Extract the [x, y] coordinate from the center of the cell holding the provided text.  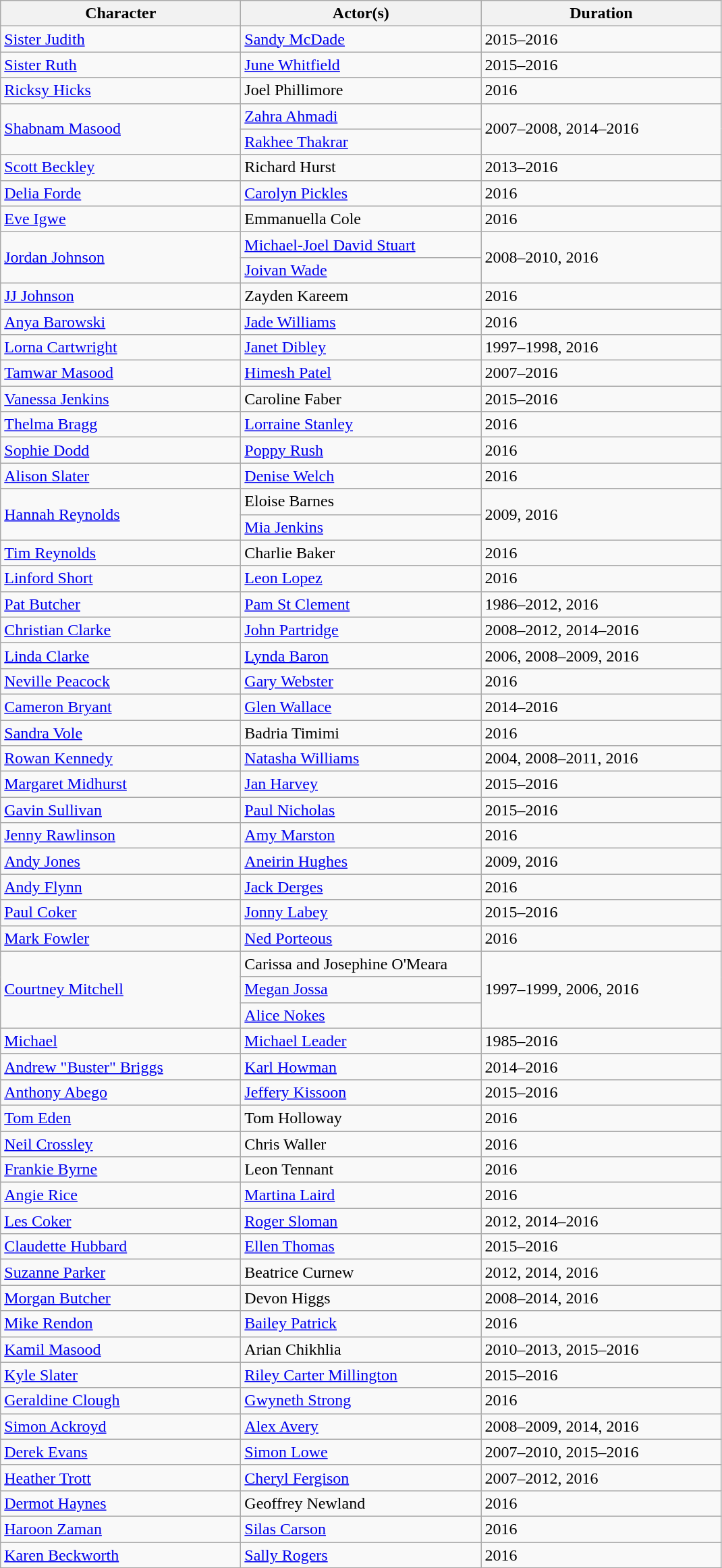
Tamwar Masood [121, 373]
2007–2008, 2014–2016 [601, 129]
Tom Holloway [361, 1118]
Kamil Masood [121, 1349]
Paul Nicholas [361, 810]
Ricksy Hicks [121, 90]
Eve Igwe [121, 219]
Frankie Byrne [121, 1170]
Ellen Thomas [361, 1247]
Geraldine Clough [121, 1401]
Margaret Midhurst [121, 784]
1985–2016 [601, 1041]
Arian Chikhlia [361, 1349]
2010–2013, 2015–2016 [601, 1349]
Janet Dibley [361, 348]
Joel Phillimore [361, 90]
Michael Leader [361, 1041]
Badria Timimi [361, 732]
Gary Webster [361, 681]
Megan Jossa [361, 990]
Sandra Vole [121, 732]
JJ Johnson [121, 296]
1986–2012, 2016 [601, 604]
Sandy McDade [361, 39]
Silas Carson [361, 1529]
Bailey Patrick [361, 1324]
Carissa and Josephine O'Meara [361, 964]
Leon Lopez [361, 578]
Actor(s) [361, 13]
Lorraine Stanley [361, 425]
1997–1998, 2016 [601, 348]
Mia Jenkins [361, 527]
Martina Laird [361, 1195]
Jonny Labey [361, 913]
Tim Reynolds [121, 553]
Aneirin Hughes [361, 861]
2013–2016 [601, 167]
Simon Ackroyd [121, 1426]
Heather Trott [121, 1478]
Andrew "Buster" Briggs [121, 1066]
Ned Porteous [361, 938]
Rakhee Thakrar [361, 142]
Jade Williams [361, 322]
Les Coker [121, 1221]
Paul Coker [121, 913]
Jordan Johnson [121, 257]
Mark Fowler [121, 938]
Zayden Kareem [361, 296]
Glen Wallace [361, 707]
Scott Beckley [121, 167]
Geoffrey Newland [361, 1503]
Sally Rogers [361, 1555]
Christian Clarke [121, 630]
Sister Ruth [121, 65]
Devon Higgs [361, 1298]
Neville Peacock [121, 681]
June Whitfield [361, 65]
Shabnam Masood [121, 129]
Gwyneth Strong [361, 1401]
2007–2010, 2015–2016 [601, 1452]
Emmanuella Cole [361, 219]
Claudette Hubbard [121, 1247]
Chris Waller [361, 1144]
Alice Nokes [361, 1015]
Mike Rendon [121, 1324]
Andy Flynn [121, 887]
Cameron Bryant [121, 707]
2007–2012, 2016 [601, 1478]
Jenny Rawlinson [121, 836]
Jack Derges [361, 887]
Poppy Rush [361, 450]
Rowan Kennedy [121, 759]
Karen Beckworth [121, 1555]
Vanessa Jenkins [121, 399]
Andy Jones [121, 861]
Kyle Slater [121, 1375]
Sophie Dodd [121, 450]
Pam St Clement [361, 604]
2008–2009, 2014, 2016 [601, 1426]
Simon Lowe [361, 1452]
Delia Forde [121, 193]
2012, 2014, 2016 [601, 1272]
Denise Welch [361, 476]
2008–2014, 2016 [601, 1298]
Roger Sloman [361, 1221]
Amy Marston [361, 836]
Alison Slater [121, 476]
Courtney Mitchell [121, 990]
Haroon Zaman [121, 1529]
Character [121, 13]
Cheryl Fergison [361, 1478]
Lorna Cartwright [121, 348]
2006, 2008–2009, 2016 [601, 655]
Leon Tennant [361, 1170]
Karl Howman [361, 1066]
Hannah Reynolds [121, 514]
Eloise Barnes [361, 502]
Linda Clarke [121, 655]
Himesh Patel [361, 373]
Charlie Baker [361, 553]
2008–2012, 2014–2016 [601, 630]
Anthony Abego [121, 1092]
Jeffery Kissoon [361, 1092]
Pat Butcher [121, 604]
1997–1999, 2006, 2016 [601, 990]
Natasha Williams [361, 759]
John Partridge [361, 630]
Joivan Wade [361, 270]
Morgan Butcher [121, 1298]
2012, 2014–2016 [601, 1221]
Beatrice Curnew [361, 1272]
2004, 2008–2011, 2016 [601, 759]
Duration [601, 13]
Neil Crossley [121, 1144]
2008–2010, 2016 [601, 257]
Gavin Sullivan [121, 810]
Jan Harvey [361, 784]
Suzanne Parker [121, 1272]
Michael-Joel David Stuart [361, 244]
2007–2016 [601, 373]
Anya Barowski [121, 322]
Lynda Baron [361, 655]
Derek Evans [121, 1452]
Michael [121, 1041]
Richard Hurst [361, 167]
Zahra Ahmadi [361, 116]
Linford Short [121, 578]
Angie Rice [121, 1195]
Sister Judith [121, 39]
Alex Avery [361, 1426]
Dermot Haynes [121, 1503]
Caroline Faber [361, 399]
Tom Eden [121, 1118]
Riley Carter Millington [361, 1375]
Thelma Bragg [121, 425]
Carolyn Pickles [361, 193]
